For the text-containing cell, return its midpoint in (X, Y) coordinate format. 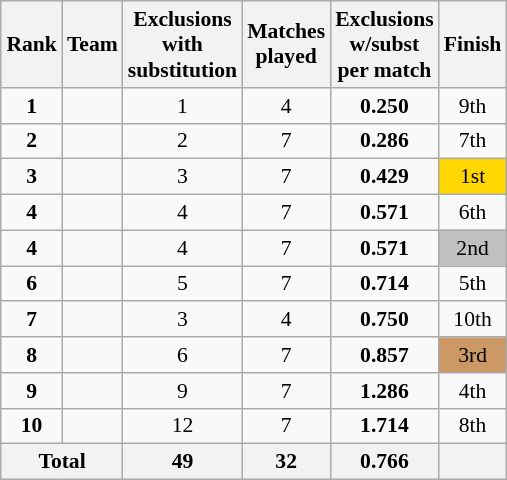
1st (473, 177)
8th (473, 426)
0.250 (384, 106)
1.286 (384, 391)
1.714 (384, 426)
8 (32, 355)
Exclusionswithsubstitution (182, 44)
Team (92, 44)
5 (182, 284)
6th (473, 213)
9th (473, 106)
Total (62, 462)
0.750 (384, 320)
7th (473, 141)
Exclusionsw/substper match (384, 44)
Finish (473, 44)
10 (32, 426)
0.766 (384, 462)
5th (473, 284)
4th (473, 391)
3rd (473, 355)
12 (182, 426)
Rank (32, 44)
0.429 (384, 177)
2nd (473, 248)
49 (182, 462)
0.286 (384, 141)
32 (286, 462)
Matchesplayed (286, 44)
0.857 (384, 355)
0.714 (384, 284)
10th (473, 320)
